From the cell containing the given text, extract its center point as (x, y) coordinate. 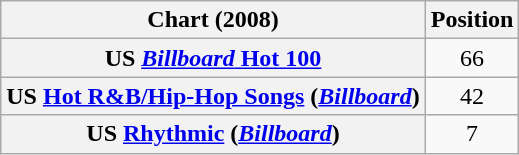
US Hot R&B/Hip-Hop Songs (Billboard) (213, 96)
66 (472, 58)
42 (472, 96)
7 (472, 134)
US Rhythmic (Billboard) (213, 134)
Position (472, 20)
US Billboard Hot 100 (213, 58)
Chart (2008) (213, 20)
